Search for the cell housing the specified text and yield its [X, Y] center coordinate. 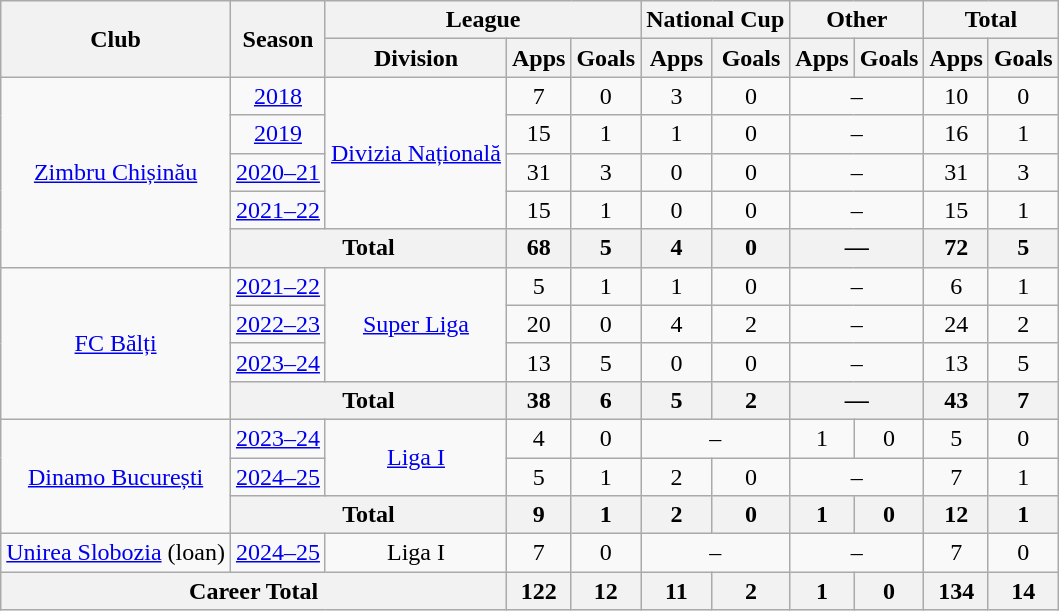
16 [956, 134]
38 [538, 400]
Club [116, 39]
72 [956, 248]
9 [538, 515]
134 [956, 591]
10 [956, 96]
68 [538, 248]
Zimbru Chișinău [116, 172]
43 [956, 400]
2019 [278, 134]
Unirea Slobozia (loan) [116, 553]
Season [278, 39]
Dinamo București [116, 476]
Career Total [254, 591]
2022–23 [278, 324]
2018 [278, 96]
Other [857, 20]
14 [1023, 591]
Divizia Națională [416, 153]
20 [538, 324]
FC Bălți [116, 343]
11 [677, 591]
National Cup [716, 20]
League [482, 20]
2020–21 [278, 172]
Division [416, 58]
122 [538, 591]
Super Liga [416, 324]
24 [956, 324]
